For the text-containing cell, return its midpoint in [X, Y] coordinate format. 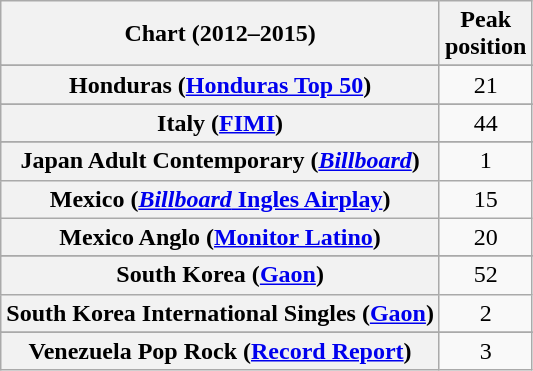
Honduras (Honduras Top 50) [220, 85]
2 [485, 313]
20 [485, 237]
44 [485, 123]
52 [485, 275]
Peakposition [485, 34]
Mexico Anglo (Monitor Latino) [220, 237]
Chart (2012–2015) [220, 34]
1 [485, 161]
21 [485, 85]
South Korea International Singles (Gaon) [220, 313]
Mexico (Billboard Ingles Airplay) [220, 199]
Venezuela Pop Rock (Record Report) [220, 351]
15 [485, 199]
South Korea (Gaon) [220, 275]
3 [485, 351]
Japan Adult Contemporary (Billboard) [220, 161]
Italy (FIMI) [220, 123]
